Extract the (x, y) coordinate from the center of the cell holding the provided text.  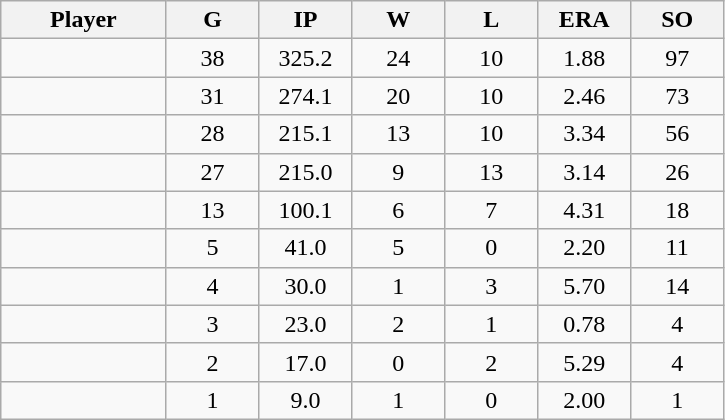
97 (678, 58)
5.70 (584, 286)
5.29 (584, 362)
23.0 (306, 324)
31 (212, 96)
6 (398, 210)
73 (678, 96)
18 (678, 210)
56 (678, 134)
7 (492, 210)
9 (398, 172)
9.0 (306, 400)
4.31 (584, 210)
14 (678, 286)
26 (678, 172)
IP (306, 20)
ERA (584, 20)
W (398, 20)
325.2 (306, 58)
0.78 (584, 324)
3.34 (584, 134)
2.46 (584, 96)
20 (398, 96)
27 (212, 172)
24 (398, 58)
1.88 (584, 58)
3.14 (584, 172)
100.1 (306, 210)
274.1 (306, 96)
G (212, 20)
SO (678, 20)
11 (678, 248)
L (492, 20)
215.1 (306, 134)
17.0 (306, 362)
30.0 (306, 286)
215.0 (306, 172)
2.20 (584, 248)
38 (212, 58)
Player (84, 20)
2.00 (584, 400)
41.0 (306, 248)
28 (212, 134)
